For the text-containing cell, return its midpoint in [X, Y] coordinate format. 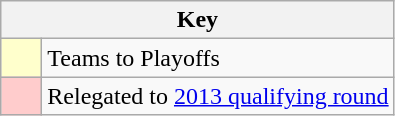
Teams to Playoffs [218, 58]
Key [198, 20]
Relegated to 2013 qualifying round [218, 96]
